Identify which cell holds the provided text, then report its [x, y] central coordinate. 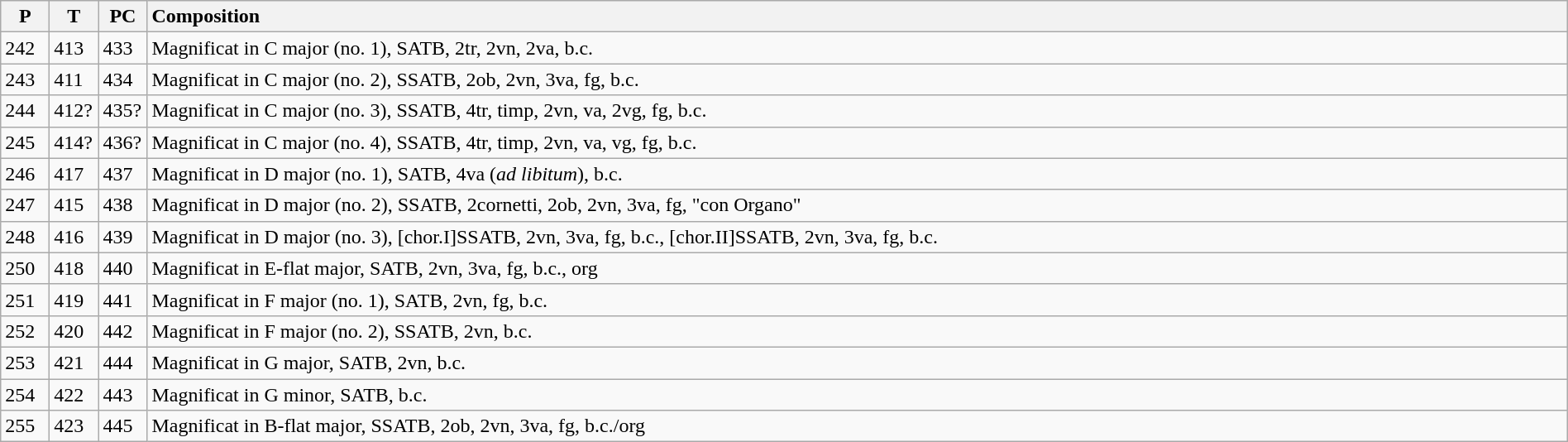
Magnificat in F major (no. 2), SSATB, 2vn, b.c. [857, 331]
Magnificat in D major (no. 3), [chor.I]SSATB, 2vn, 3va, fg, b.c., [chor.II]SSATB, 2vn, 3va, fg, b.c. [857, 237]
440 [122, 268]
438 [122, 205]
Magnificat in C major (no. 1), SATB, 2tr, 2vn, 2va, b.c. [857, 48]
Magnificat in C major (no. 2), SSATB, 2ob, 2vn, 3va, fg, b.c. [857, 79]
414? [74, 142]
Composition [857, 17]
443 [122, 395]
246 [25, 174]
PC [122, 17]
421 [74, 363]
435? [122, 111]
417 [74, 174]
436? [122, 142]
416 [74, 237]
439 [122, 237]
422 [74, 395]
442 [122, 331]
444 [122, 363]
Magnificat in C major (no. 3), SSATB, 4tr, timp, 2vn, va, 2vg, fg, b.c. [857, 111]
247 [25, 205]
253 [25, 363]
243 [25, 79]
418 [74, 268]
415 [74, 205]
420 [74, 331]
Magnificat in B-flat major, SSATB, 2ob, 2vn, 3va, fg, b.c./org [857, 426]
413 [74, 48]
441 [122, 300]
P [25, 17]
Magnificat in C major (no. 4), SSATB, 4tr, timp, 2vn, va, vg, fg, b.c. [857, 142]
Magnificat in G minor, SATB, b.c. [857, 395]
411 [74, 79]
437 [122, 174]
T [74, 17]
251 [25, 300]
255 [25, 426]
Magnificat in D major (no. 2), SSATB, 2cornetti, 2ob, 2vn, 3va, fg, "con Organo" [857, 205]
Magnificat in E-flat major, SATB, 2vn, 3va, fg, b.c., org [857, 268]
248 [25, 237]
423 [74, 426]
244 [25, 111]
433 [122, 48]
445 [122, 426]
434 [122, 79]
Magnificat in G major, SATB, 2vn, b.c. [857, 363]
254 [25, 395]
252 [25, 331]
419 [74, 300]
245 [25, 142]
242 [25, 48]
250 [25, 268]
412? [74, 111]
Magnificat in F major (no. 1), SATB, 2vn, fg, b.c. [857, 300]
Magnificat in D major (no. 1), SATB, 4va (ad libitum), b.c. [857, 174]
